Determine the (x, y) coordinate at the center of the cell enclosing the given text.  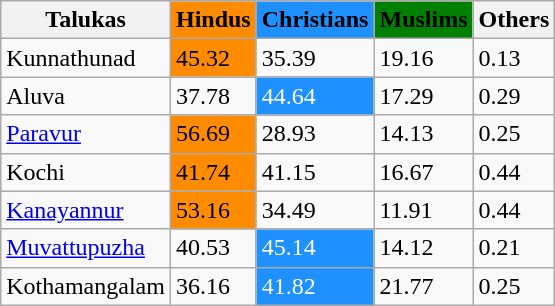
Christians (315, 20)
37.78 (213, 96)
36.16 (213, 286)
0.21 (514, 248)
45.32 (213, 58)
Muslims (424, 20)
Kochi (86, 172)
14.13 (424, 134)
Kanayannur (86, 210)
Kunnathunad (86, 58)
Talukas (86, 20)
35.39 (315, 58)
41.82 (315, 286)
14.12 (424, 248)
16.67 (424, 172)
44.64 (315, 96)
Muvattupuzha (86, 248)
28.93 (315, 134)
11.91 (424, 210)
0.13 (514, 58)
Others (514, 20)
41.15 (315, 172)
19.16 (424, 58)
Paravur (86, 134)
Kothamangalam (86, 286)
Aluva (86, 96)
53.16 (213, 210)
17.29 (424, 96)
Hindus (213, 20)
56.69 (213, 134)
41.74 (213, 172)
45.14 (315, 248)
0.29 (514, 96)
21.77 (424, 286)
40.53 (213, 248)
34.49 (315, 210)
